Output the [X, Y] coordinate of the center of the cell containing the given text.  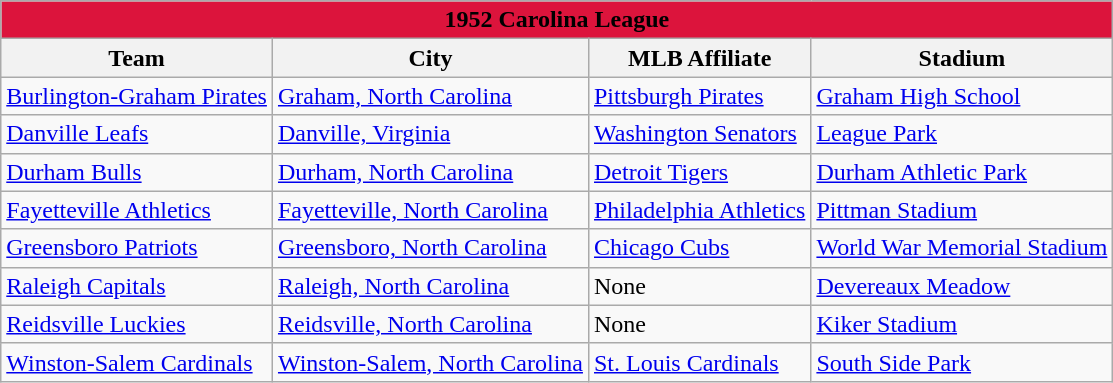
Graham High School [962, 96]
Philadelphia Athletics [699, 210]
Raleigh Capitals [137, 286]
Durham, North Carolina [430, 172]
Fayetteville Athletics [137, 210]
World War Memorial Stadium [962, 248]
Fayetteville, North Carolina [430, 210]
Kiker Stadium [962, 324]
Winston-Salem, North Carolina [430, 362]
Durham Bulls [137, 172]
1952 Carolina League [557, 20]
Stadium [962, 58]
Reidsville, North Carolina [430, 324]
Greensboro Patriots [137, 248]
Winston-Salem Cardinals [137, 362]
City [430, 58]
Detroit Tigers [699, 172]
Greensboro, North Carolina [430, 248]
Chicago Cubs [699, 248]
Devereaux Meadow [962, 286]
Burlington-Graham Pirates [137, 96]
Durham Athletic Park [962, 172]
League Park [962, 134]
Team [137, 58]
Washington Senators [699, 134]
Graham, North Carolina [430, 96]
Pittsburgh Pirates [699, 96]
Danville Leafs [137, 134]
MLB Affiliate [699, 58]
Pittman Stadium [962, 210]
St. Louis Cardinals [699, 362]
Reidsville Luckies [137, 324]
Danville, Virginia [430, 134]
South Side Park [962, 362]
Raleigh, North Carolina [430, 286]
